Scan for the cell matching the given text and deliver its [x, y] coordinate at center. 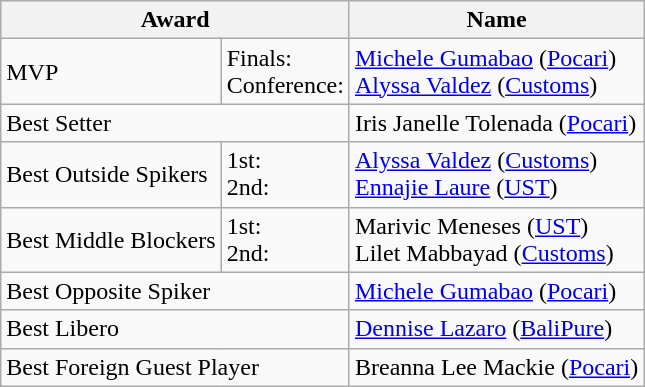
Best Opposite Spiker [176, 291]
Iris Janelle Tolenada (Pocari) [496, 123]
Best Setter [176, 123]
Marivic Meneses (UST)Lilet Mabbayad (Customs) [496, 240]
Best Middle Blockers [111, 240]
Alyssa Valdez (Customs)Ennajie Laure (UST) [496, 174]
Name [496, 20]
Finals:Conference: [285, 72]
Best Outside Spikers [111, 174]
Breanna Lee Mackie (Pocari) [496, 367]
Best Foreign Guest Player [176, 367]
Michele Gumabao (Pocari) [496, 291]
Best Libero [176, 329]
MVP [111, 72]
Michele Gumabao (Pocari)Alyssa Valdez (Customs) [496, 72]
Dennise Lazaro (BaliPure) [496, 329]
Award [176, 20]
